Provide the [x, y] coordinate of the cell's center where the given text is located.  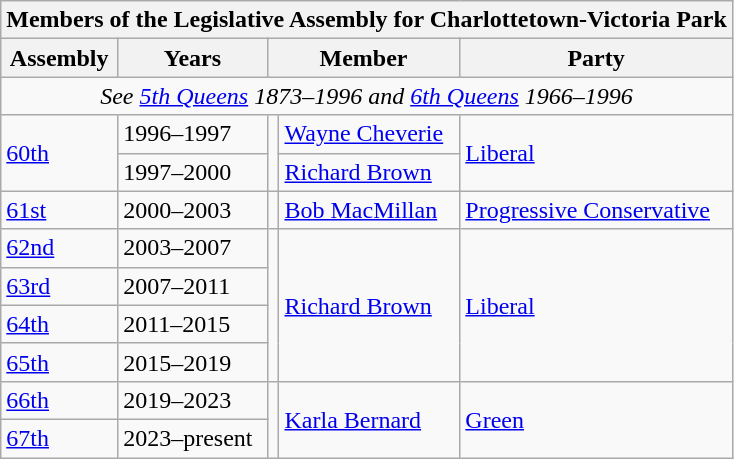
2023–present [193, 438]
2011–2015 [193, 324]
1997–2000 [193, 172]
Member [364, 58]
67th [60, 438]
Progressive Conservative [596, 210]
2015–2019 [193, 362]
62nd [60, 248]
Assembly [60, 58]
Green [596, 419]
60th [60, 153]
2000–2003 [193, 210]
Wayne Cheverie [370, 134]
Bob MacMillan [370, 210]
2003–2007 [193, 248]
2007–2011 [193, 286]
Karla Bernard [370, 419]
2019–2023 [193, 400]
66th [60, 400]
1996–1997 [193, 134]
Members of the Legislative Assembly for Charlottetown-Victoria Park [367, 20]
Years [193, 58]
See 5th Queens 1873–1996 and 6th Queens 1966–1996 [367, 96]
64th [60, 324]
Party [596, 58]
65th [60, 362]
61st [60, 210]
63rd [60, 286]
